Pinpoint the cell where the given text exists, returning its (x, y) midpoint coordinate. 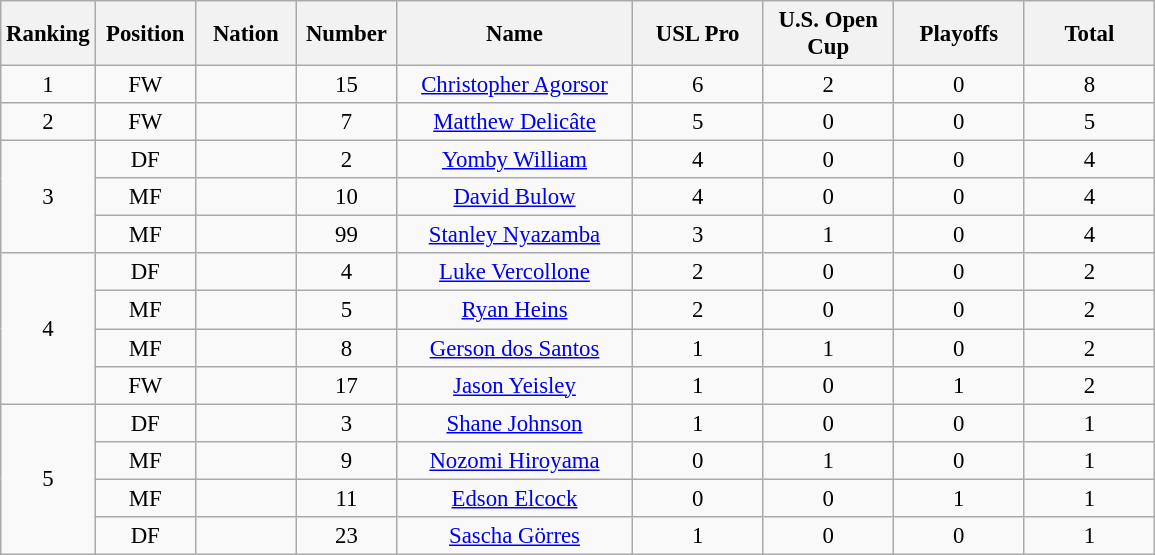
Gerson dos Santos (515, 348)
Luke Vercollone (515, 273)
David Bulow (515, 197)
6 (698, 85)
Position (146, 34)
Nozomi Hiroyama (515, 460)
Nation (246, 34)
U.S. Open Cup (828, 34)
Ranking (48, 34)
Total (1090, 34)
Number (346, 34)
10 (346, 197)
Edson Elcock (515, 498)
15 (346, 85)
99 (346, 235)
9 (346, 460)
USL Pro (698, 34)
Sascha Görres (515, 536)
17 (346, 385)
Yomby William (515, 160)
Playoffs (958, 34)
Ryan Heins (515, 310)
7 (346, 122)
Christopher Agorsor (515, 85)
Stanley Nyazamba (515, 235)
11 (346, 498)
Shane Johnson (515, 423)
Matthew Delicâte (515, 122)
Jason Yeisley (515, 385)
23 (346, 536)
Name (515, 34)
